From the cell containing the given text, extract its center point as [x, y] coordinate. 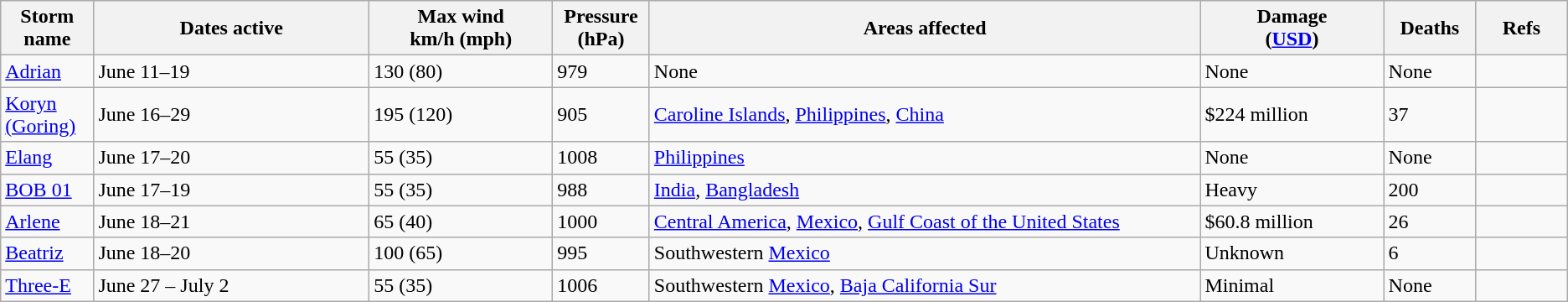
India, Bangladesh [925, 190]
June 18–20 [231, 253]
130 (80) [461, 71]
100 (65) [461, 253]
Philippines [925, 158]
Damage(USD) [1292, 29]
Max windkm/h (mph) [461, 29]
BOB 01 [47, 190]
Southwestern Mexico [925, 253]
6 [1430, 253]
1000 [601, 221]
June 16–29 [231, 114]
988 [601, 190]
Arlene [47, 221]
June 17–19 [231, 190]
Koryn (Goring) [47, 114]
Central America, Mexico, Gulf Coast of the United States [925, 221]
Unknown [1292, 253]
995 [601, 253]
Elang [47, 158]
195 (120) [461, 114]
37 [1430, 114]
200 [1430, 190]
Caroline Islands, Philippines, China [925, 114]
Dates active [231, 29]
Minimal [1292, 285]
65 (40) [461, 221]
Southwestern Mexico, Baja California Sur [925, 285]
Heavy [1292, 190]
Storm name [47, 29]
June 11–19 [231, 71]
June 17–20 [231, 158]
1006 [601, 285]
Beatriz [47, 253]
26 [1430, 221]
Areas affected [925, 29]
Pressure(hPa) [601, 29]
$224 million [1292, 114]
Three-E [47, 285]
Deaths [1430, 29]
1008 [601, 158]
June 18–21 [231, 221]
979 [601, 71]
Adrian [47, 71]
905 [601, 114]
$60.8 million [1292, 221]
Refs [1522, 29]
June 27 – July 2 [231, 285]
